Extract the (X, Y) coordinate from the center of the cell holding the provided text.  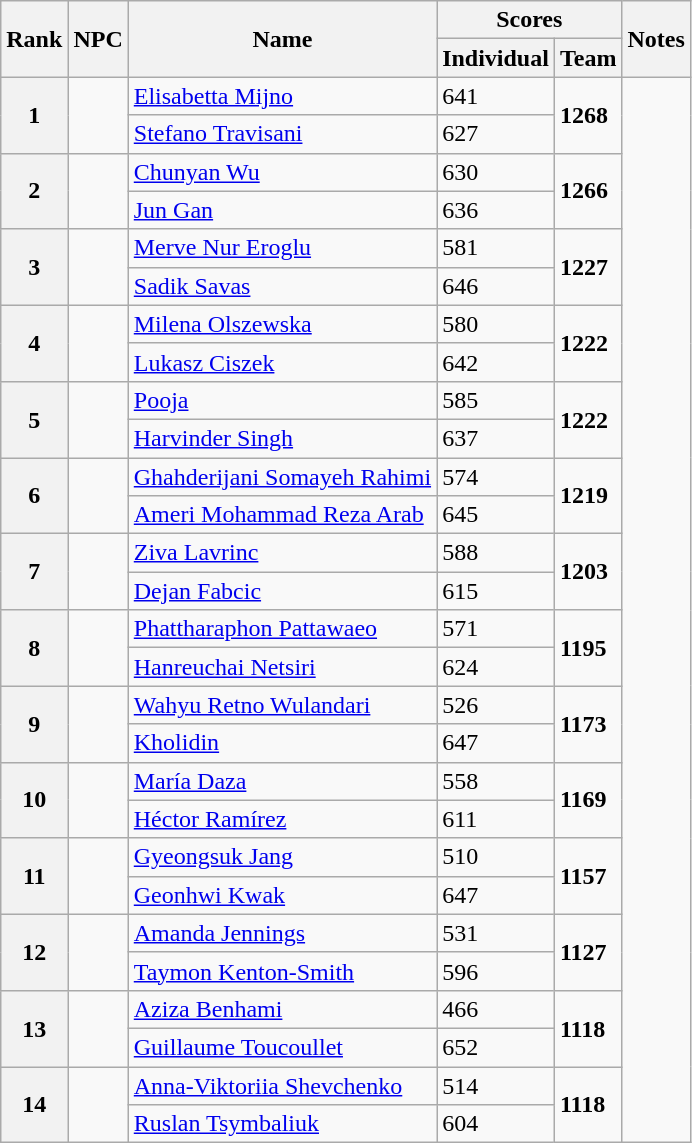
María Daza (282, 781)
7 (34, 572)
Milena Olszewska (282, 324)
Jun Gan (282, 210)
630 (496, 172)
588 (496, 553)
510 (496, 857)
Rank (34, 39)
624 (496, 667)
Elisabetta Mijno (282, 96)
14 (34, 1104)
Ziva Lavrinc (282, 553)
Ghahderijani Somayeh Rahimi (282, 477)
585 (496, 400)
1227 (588, 267)
Guillaume Toucoullet (282, 1047)
580 (496, 324)
NPC (98, 39)
Anna-Viktoriia Shevchenko (282, 1085)
636 (496, 210)
Stefano Travisani (282, 134)
Phattharaphon Pattawaeo (282, 629)
8 (34, 648)
1157 (588, 876)
Name (282, 39)
531 (496, 933)
466 (496, 1009)
11 (34, 876)
1219 (588, 496)
1169 (588, 800)
1266 (588, 191)
Scores (530, 20)
514 (496, 1085)
4 (34, 343)
Aziza Benhami (282, 1009)
526 (496, 705)
12 (34, 952)
1173 (588, 724)
Geonhwi Kwak (282, 895)
Taymon Kenton-Smith (282, 971)
604 (496, 1124)
Merve Nur Eroglu (282, 248)
Kholidin (282, 743)
Amanda Jennings (282, 933)
627 (496, 134)
615 (496, 591)
574 (496, 477)
1203 (588, 572)
Team (588, 58)
652 (496, 1047)
Harvinder Singh (282, 438)
6 (34, 496)
Hanreuchai Netsiri (282, 667)
611 (496, 819)
Sadik Savas (282, 286)
2 (34, 191)
1127 (588, 952)
Héctor Ramírez (282, 819)
Pooja (282, 400)
Ameri Mohammad Reza Arab (282, 515)
Dejan Fabcic (282, 591)
571 (496, 629)
596 (496, 971)
637 (496, 438)
646 (496, 286)
1 (34, 115)
Lukasz Ciszek (282, 362)
641 (496, 96)
Chunyan Wu (282, 172)
Gyeongsuk Jang (282, 857)
10 (34, 800)
13 (34, 1028)
Wahyu Retno Wulandari (282, 705)
Individual (496, 58)
645 (496, 515)
642 (496, 362)
1195 (588, 648)
5 (34, 419)
1268 (588, 115)
9 (34, 724)
Notes (656, 39)
3 (34, 267)
558 (496, 781)
581 (496, 248)
Ruslan Tsymbaliuk (282, 1124)
